Output the [x, y] coordinate of the center of the cell containing the given text.  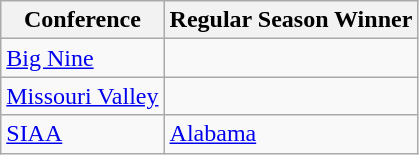
SIAA [82, 134]
Conference [82, 20]
Missouri Valley [82, 96]
Alabama [291, 134]
Big Nine [82, 58]
Regular Season Winner [291, 20]
